Return [X, Y] of the center of cell containing provided text 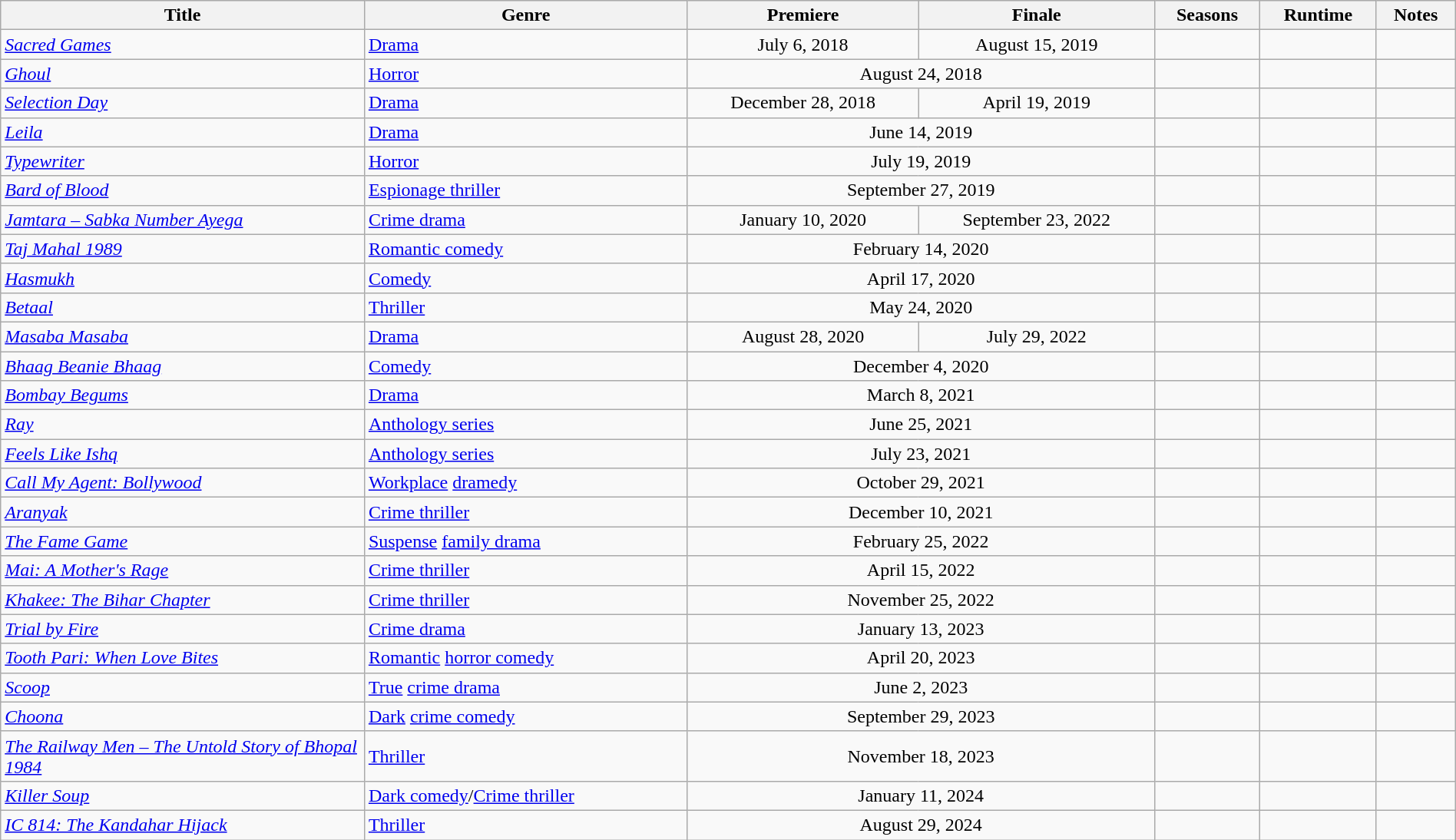
November 18, 2023 [921, 756]
IC 814: The Kandahar Hijack [183, 825]
Romantic horror comedy [525, 658]
September 23, 2022 [1037, 220]
December 4, 2020 [921, 366]
September 27, 2019 [921, 190]
Bhaag Beanie Bhaag [183, 366]
January 10, 2020 [803, 220]
Dark crime comedy [525, 716]
Genre [525, 15]
September 29, 2023 [921, 716]
Romantic comedy [525, 249]
November 25, 2022 [921, 600]
Killer Soup [183, 795]
July 6, 2018 [803, 45]
Notes [1416, 15]
January 11, 2024 [921, 795]
June 2, 2023 [921, 687]
December 28, 2018 [803, 103]
Aranyak [183, 512]
Khakee: The Bihar Chapter [183, 600]
June 14, 2019 [921, 132]
Scoop [183, 687]
April 15, 2022 [921, 570]
Ghoul [183, 74]
April 20, 2023 [921, 658]
October 29, 2021 [921, 483]
July 29, 2022 [1037, 336]
Choona [183, 716]
Betaal [183, 307]
June 25, 2021 [921, 425]
Mai: A Mother's Rage [183, 570]
Espionage thriller [525, 190]
Dark comedy/Crime thriller [525, 795]
Hasmukh [183, 278]
March 8, 2021 [921, 395]
Call My Agent: Bollywood [183, 483]
Workplace dramedy [525, 483]
August 28, 2020 [803, 336]
April 19, 2019 [1037, 103]
August 24, 2018 [921, 74]
July 23, 2021 [921, 454]
The Fame Game [183, 541]
Title [183, 15]
True crime drama [525, 687]
Feels Like Ishq [183, 454]
Trial by Fire [183, 629]
Taj Mahal 1989 [183, 249]
July 19, 2019 [921, 161]
August 15, 2019 [1037, 45]
The Railway Men – The Untold Story of Bhopal 1984 [183, 756]
Bombay Begums [183, 395]
Seasons [1207, 15]
Bard of Blood [183, 190]
Leila [183, 132]
Ray [183, 425]
Masaba Masaba [183, 336]
Premiere [803, 15]
February 25, 2022 [921, 541]
Typewriter [183, 161]
August 29, 2024 [921, 825]
Suspense family drama [525, 541]
Selection Day [183, 103]
February 14, 2020 [921, 249]
Runtime [1318, 15]
January 13, 2023 [921, 629]
Finale [1037, 15]
April 17, 2020 [921, 278]
Tooth Pari: When Love Bites [183, 658]
May 24, 2020 [921, 307]
December 10, 2021 [921, 512]
Sacred Games [183, 45]
Jamtara – Sabka Number Ayega [183, 220]
